Pinpoint the cell where the given text exists, returning its (X, Y) midpoint coordinate. 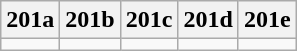
201c (149, 20)
201d (208, 20)
201b (90, 20)
201a (30, 20)
201e (267, 20)
